Search for the cell housing the specified text and yield its (X, Y) center coordinate. 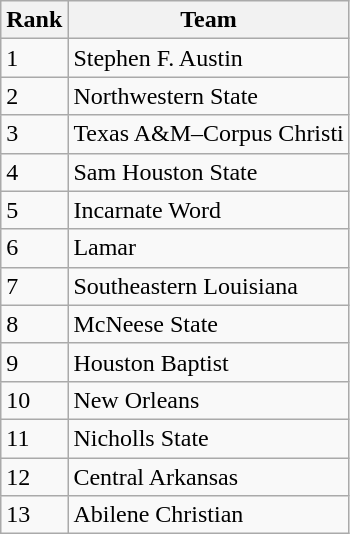
Southeastern Louisiana (208, 286)
Houston Baptist (208, 362)
2 (34, 96)
5 (34, 210)
12 (34, 477)
Abilene Christian (208, 515)
Rank (34, 20)
13 (34, 515)
8 (34, 324)
1 (34, 58)
Incarnate Word (208, 210)
Team (208, 20)
6 (34, 248)
McNeese State (208, 324)
4 (34, 172)
7 (34, 286)
Lamar (208, 248)
Nicholls State (208, 438)
11 (34, 438)
Central Arkansas (208, 477)
3 (34, 134)
Northwestern State (208, 96)
Texas A&M–Corpus Christi (208, 134)
9 (34, 362)
New Orleans (208, 400)
10 (34, 400)
Stephen F. Austin (208, 58)
Sam Houston State (208, 172)
